Return [X, Y] of the center of cell containing provided text 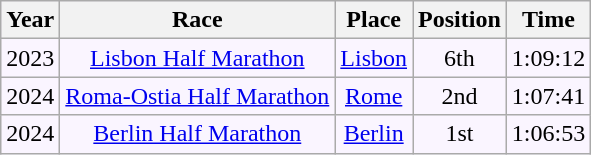
1:09:12 [548, 58]
Berlin Half Marathon [198, 134]
Lisbon Half Marathon [198, 58]
1:07:41 [548, 96]
Race [198, 20]
Berlin [374, 134]
1:06:53 [548, 134]
Lisbon [374, 58]
Roma-Ostia Half Marathon [198, 96]
2023 [30, 58]
Year [30, 20]
6th [460, 58]
1st [460, 134]
Time [548, 20]
Position [460, 20]
Place [374, 20]
Rome [374, 96]
2nd [460, 96]
